Return the [X, Y] coordinate for the center point of the cell that contains the specified text.  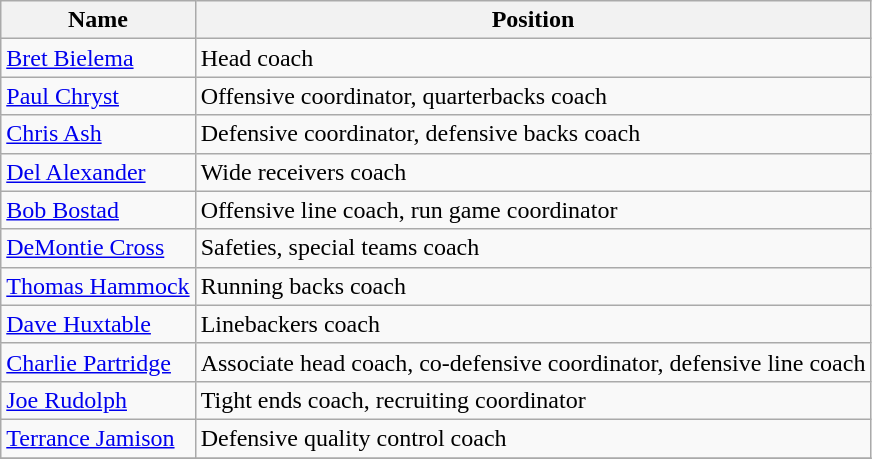
Associate head coach, co-defensive coordinator, defensive line coach [533, 362]
Joe Rudolph [98, 400]
Del Alexander [98, 172]
Defensive coordinator, defensive backs coach [533, 134]
Thomas Hammock [98, 286]
Offensive coordinator, quarterbacks coach [533, 96]
Safeties, special teams coach [533, 248]
DeMontie Cross [98, 248]
Bob Bostad [98, 210]
Tight ends coach, recruiting coordinator [533, 400]
Position [533, 20]
Bret Bielema [98, 58]
Linebackers coach [533, 324]
Charlie Partridge [98, 362]
Paul Chryst [98, 96]
Terrance Jamison [98, 438]
Wide receivers coach [533, 172]
Head coach [533, 58]
Chris Ash [98, 134]
Name [98, 20]
Defensive quality control coach [533, 438]
Offensive line coach, run game coordinator [533, 210]
Dave Huxtable [98, 324]
Running backs coach [533, 286]
